Locate the cell with the specified text and output its [X, Y] center coordinate. 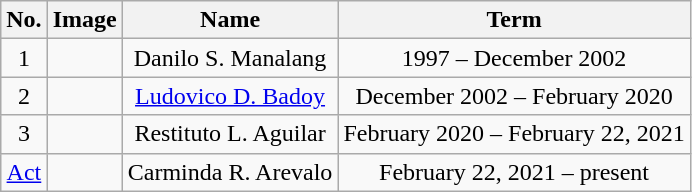
February 22, 2021 – present [514, 172]
Image [84, 20]
Term [514, 20]
Ludovico D. Badoy [230, 96]
Name [230, 20]
Act [24, 172]
Restituto L. Aguilar [230, 134]
2 [24, 96]
1997 – December 2002 [514, 58]
December 2002 – February 2020 [514, 96]
3 [24, 134]
Carminda R. Arevalo [230, 172]
No. [24, 20]
Danilo S. Manalang [230, 58]
1 [24, 58]
February 2020 – February 22, 2021 [514, 134]
